Provide the (X, Y) coordinate of the cell's center where the given text is located.  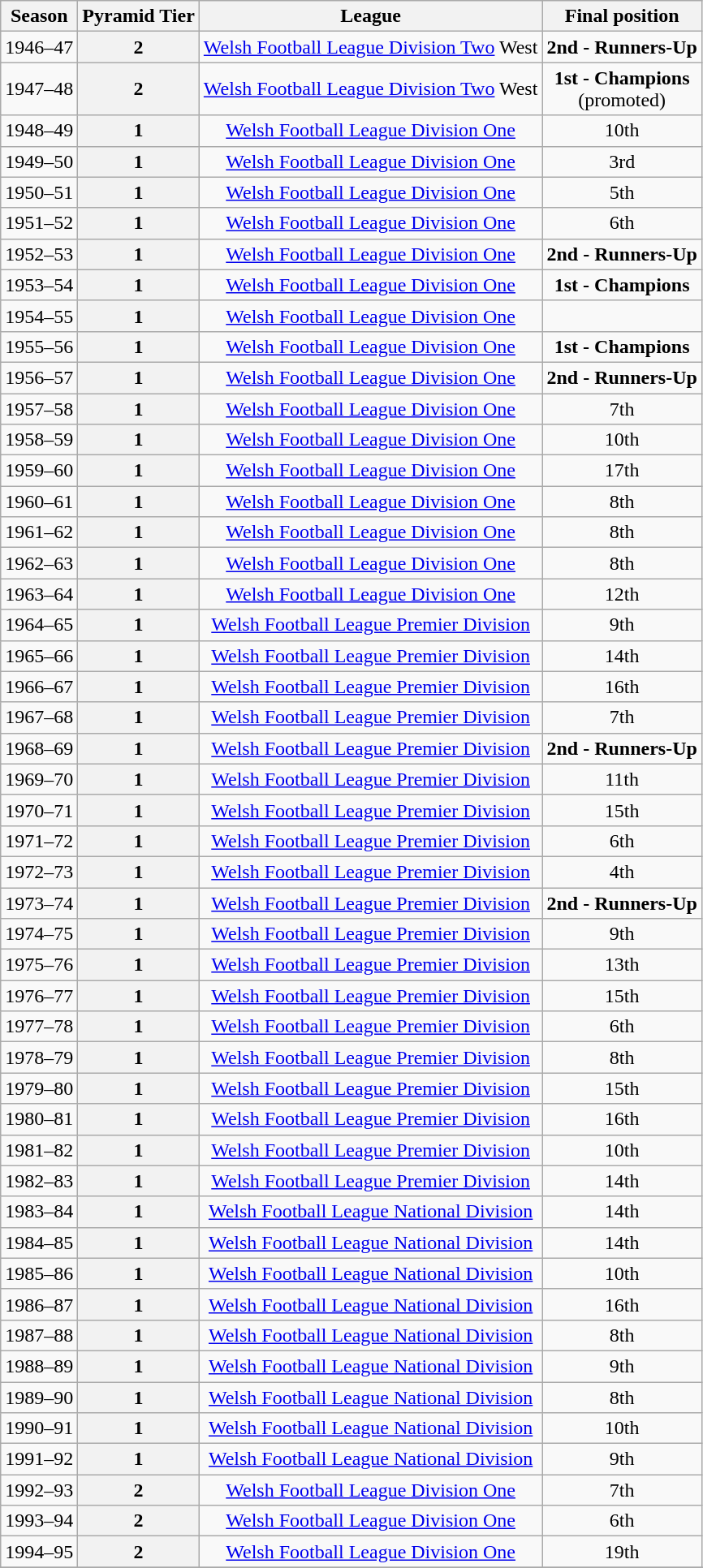
1979–80 (39, 1088)
1990–91 (39, 1428)
1972–73 (39, 872)
1992–93 (39, 1490)
1991–92 (39, 1459)
Final position (622, 16)
1958–59 (39, 440)
1946–47 (39, 47)
1955–56 (39, 347)
1967–68 (39, 717)
1983–84 (39, 1212)
1956–57 (39, 377)
1952–53 (39, 254)
13th (622, 965)
1947–48 (39, 89)
1976–77 (39, 996)
1966–67 (39, 687)
11th (622, 779)
1953–54 (39, 285)
1973–74 (39, 903)
1978–79 (39, 1058)
1960–61 (39, 502)
1988–89 (39, 1366)
1974–75 (39, 934)
1962–63 (39, 563)
1959–60 (39, 471)
1969–70 (39, 779)
1961–62 (39, 532)
5th (622, 192)
1970–71 (39, 810)
1954–55 (39, 316)
1977–78 (39, 1027)
1987–88 (39, 1335)
3rd (622, 162)
1980–81 (39, 1119)
1971–72 (39, 841)
1948–49 (39, 131)
1965–66 (39, 656)
1982–83 (39, 1181)
1994–95 (39, 1552)
1st - Champions(promoted) (622, 89)
1957–58 (39, 408)
4th (622, 872)
1985–86 (39, 1273)
1981–82 (39, 1150)
1950–51 (39, 192)
1949–50 (39, 162)
1968–69 (39, 748)
1975–76 (39, 965)
19th (622, 1552)
1993–94 (39, 1521)
League (370, 16)
17th (622, 471)
1951–52 (39, 223)
Pyramid Tier (139, 16)
12th (622, 594)
1986–87 (39, 1304)
1963–64 (39, 594)
1989–90 (39, 1397)
Season (39, 16)
1964–65 (39, 625)
1984–85 (39, 1243)
